Pinpoint the cell where the given text exists, returning its (X, Y) midpoint coordinate. 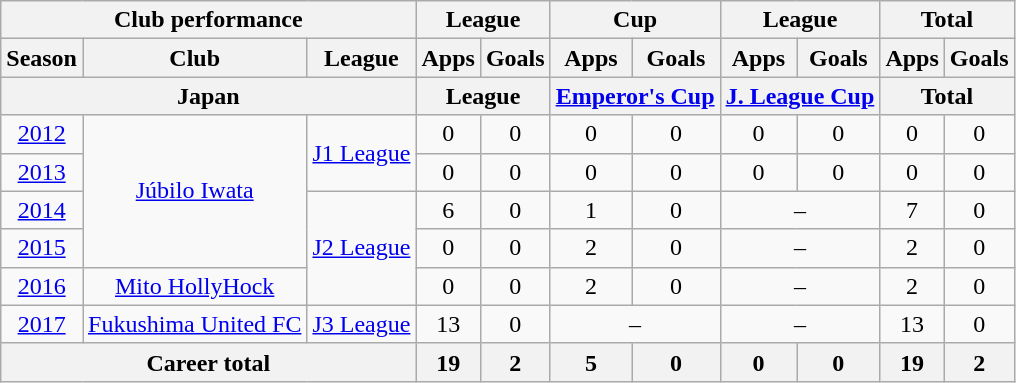
Season (42, 58)
Club (194, 58)
Mito HollyHock (194, 286)
2015 (42, 248)
Fukushima United FC (194, 324)
Club performance (208, 20)
J2 League (362, 248)
2013 (42, 172)
Júbilo Iwata (194, 191)
7 (912, 210)
2016 (42, 286)
J1 League (362, 153)
5 (591, 362)
J3 League (362, 324)
6 (448, 210)
Career total (208, 362)
2017 (42, 324)
2014 (42, 210)
2012 (42, 134)
J. League Cup (800, 96)
1 (591, 210)
Japan (208, 96)
Emperor's Cup (635, 96)
Cup (635, 20)
